From the cell containing the given text, extract its center point as [x, y] coordinate. 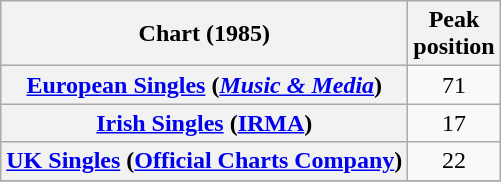
22 [454, 161]
UK Singles (Official Charts Company) [204, 161]
European Singles (Music & Media) [204, 85]
Irish Singles (IRMA) [204, 123]
Peakposition [454, 34]
71 [454, 85]
17 [454, 123]
Chart (1985) [204, 34]
